Provide the (x, y) coordinate of the cell's center where the given text is located.  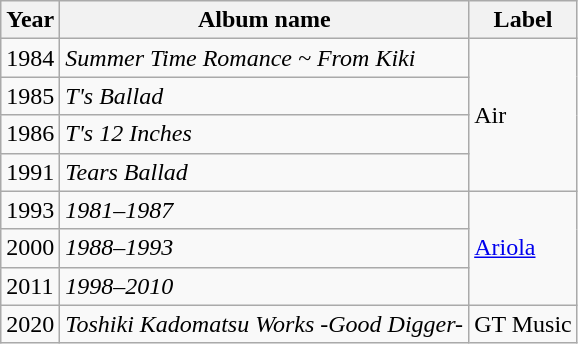
2000 (30, 248)
Toshiki Kadomatsu Works -Good Digger- (264, 324)
Ariola (524, 248)
Summer Time Romance ~ From Kiki (264, 58)
2011 (30, 286)
GT Music (524, 324)
1988–1993 (264, 248)
Album name (264, 20)
1984 (30, 58)
1981–1987 (264, 210)
1985 (30, 96)
T's 12 Inches (264, 134)
1991 (30, 172)
2020 (30, 324)
1986 (30, 134)
1998–2010 (264, 286)
Air (524, 115)
Tears Ballad (264, 172)
T's Ballad (264, 96)
1993 (30, 210)
Label (524, 20)
Year (30, 20)
